Pinpoint the cell where the given text exists, returning its [x, y] midpoint coordinate. 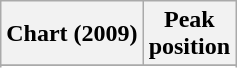
Peakposition [189, 34]
Chart (2009) [72, 34]
